Identify which cell holds the provided text, then report its [X, Y] central coordinate. 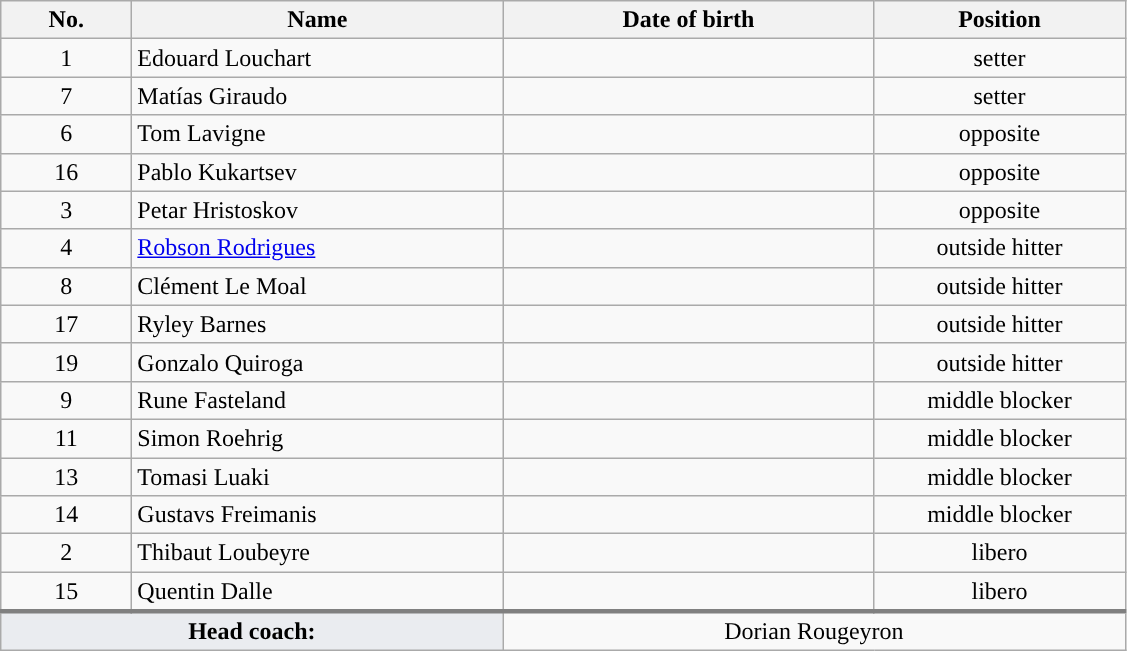
19 [66, 362]
Gonzalo Quiroga [318, 362]
Position [1000, 20]
Quentin Dalle [318, 592]
Matías Giraudo [318, 96]
2 [66, 553]
Rune Fasteland [318, 400]
14 [66, 515]
16 [66, 172]
7 [66, 96]
Robson Rodrigues [318, 248]
Simon Roehrig [318, 438]
Name [318, 20]
Pablo Kukartsev [318, 172]
6 [66, 134]
13 [66, 477]
Thibaut Loubeyre [318, 553]
Tomasi Luaki [318, 477]
Gustavs Freimanis [318, 515]
Tom Lavigne [318, 134]
4 [66, 248]
8 [66, 286]
Ryley Barnes [318, 324]
Head coach: [252, 631]
Dorian Rougeyron [814, 631]
Petar Hristoskov [318, 210]
3 [66, 210]
11 [66, 438]
Date of birth [688, 20]
15 [66, 592]
17 [66, 324]
Edouard Louchart [318, 58]
9 [66, 400]
Clément Le Moal [318, 286]
No. [66, 20]
1 [66, 58]
